Determine the (X, Y) coordinate at the center of the cell enclosing the given text.  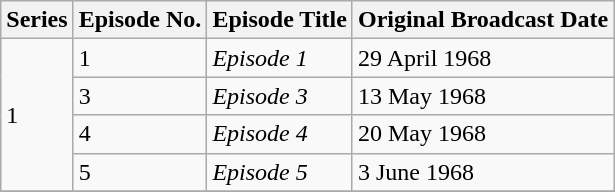
4 (140, 134)
Episode Title (280, 20)
Episode No. (140, 20)
Episode 4 (280, 134)
3 (140, 96)
29 April 1968 (482, 58)
Original Broadcast Date (482, 20)
Episode 5 (280, 172)
3 June 1968 (482, 172)
5 (140, 172)
Episode 1 (280, 58)
Series (37, 20)
13 May 1968 (482, 96)
20 May 1968 (482, 134)
Episode 3 (280, 96)
